Capture the cell that displays the provided text and extract its [x, y] central coordinate. 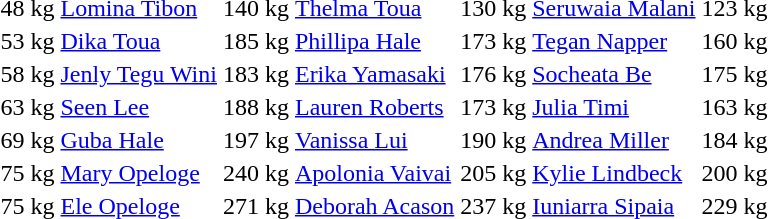
Jenly Tegu Wini [138, 74]
Andrea Miller [614, 140]
185 kg [256, 41]
Guba Hale [138, 140]
188 kg [256, 107]
Apolonia Vaivai [374, 173]
Dika Toua [138, 41]
190 kg [494, 140]
Seen Lee [138, 107]
Vanissa Lui [374, 140]
205 kg [494, 173]
176 kg [494, 74]
Julia Timi [614, 107]
197 kg [256, 140]
Lauren Roberts [374, 107]
Socheata Be [614, 74]
Tegan Napper [614, 41]
240 kg [256, 173]
Mary Opeloge [138, 173]
Kylie Lindbeck [614, 173]
Phillipa Hale [374, 41]
Erika Yamasaki [374, 74]
183 kg [256, 74]
